Find where the given text appears and provide that cell's center as [x, y] coordinate. 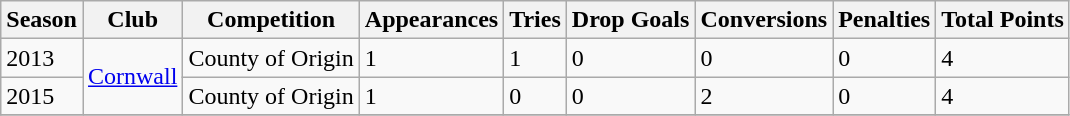
2013 [42, 58]
Season [42, 20]
2 [764, 96]
2015 [42, 96]
Drop Goals [630, 20]
Conversions [764, 20]
Competition [271, 20]
Appearances [431, 20]
Cornwall [132, 77]
Penalties [884, 20]
Tries [536, 20]
Club [132, 20]
Total Points [1003, 20]
